Search for the cell housing the specified text and yield its [X, Y] center coordinate. 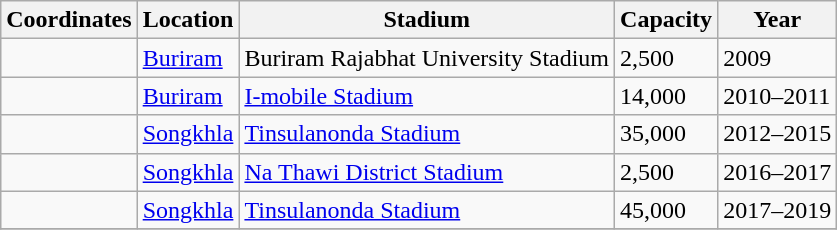
2017–2019 [778, 210]
Capacity [666, 20]
Location [188, 20]
2009 [778, 58]
Na Thawi District Stadium [427, 172]
Coordinates [69, 20]
14,000 [666, 96]
I-mobile Stadium [427, 96]
45,000 [666, 210]
2012–2015 [778, 134]
2010–2011 [778, 96]
Year [778, 20]
Stadium [427, 20]
Buriram Rajabhat University Stadium [427, 58]
35,000 [666, 134]
2016–2017 [778, 172]
